Locate the cell with the specified text and output its [x, y] center coordinate. 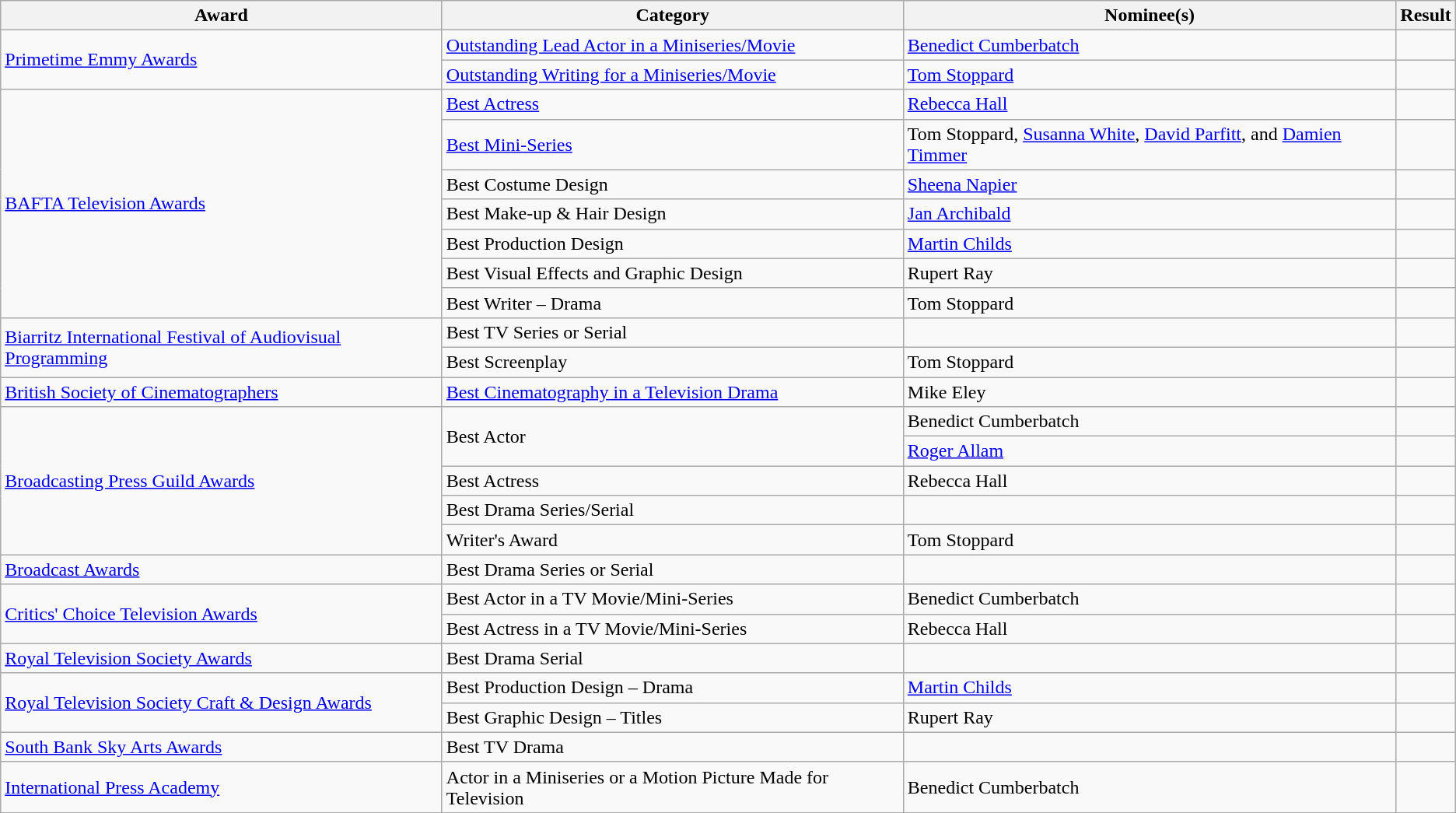
International Press Academy [222, 787]
Royal Television Society Awards [222, 658]
Best Actor in a TV Movie/Mini-Series [672, 599]
Best Make-up & Hair Design [672, 214]
Critics' Choice Television Awards [222, 614]
Best Drama Series or Serial [672, 569]
Best Cinematography in a Television Drama [672, 391]
Best Actress in a TV Movie/Mini-Series [672, 629]
Jan Archibald [1150, 214]
Result [1426, 16]
Best TV Drama [672, 747]
Outstanding Lead Actor in a Miniseries/Movie [672, 45]
Best Graphic Design – Titles [672, 717]
Actor in a Miniseries or a Motion Picture Made for Television [672, 787]
Nominee(s) [1150, 16]
Best Production Design [672, 244]
Sheena Napier [1150, 184]
Best Writer – Drama [672, 303]
Mike Eley [1150, 391]
Category [672, 16]
South Bank Sky Arts Awards [222, 747]
Best Drama Serial [672, 658]
Royal Television Society Craft & Design Awards [222, 703]
Best Visual Effects and Graphic Design [672, 273]
Biarritz International Festival of Audiovisual Programming [222, 347]
Best Costume Design [672, 184]
Tom Stoppard, Susanna White, David Parfitt, and Damien Timmer [1150, 145]
Roger Allam [1150, 451]
BAFTA Television Awards [222, 204]
Primetime Emmy Awards [222, 60]
Outstanding Writing for a Miniseries/Movie [672, 75]
Best TV Series or Serial [672, 332]
Award [222, 16]
Best Actor [672, 436]
Writer's Award [672, 540]
Best Mini-Series [672, 145]
British Society of Cinematographers [222, 391]
Broadcast Awards [222, 569]
Best Production Design – Drama [672, 688]
Best Screenplay [672, 362]
Broadcasting Press Guild Awards [222, 481]
Best Drama Series/Serial [672, 510]
